Identify which cell holds the provided text, then report its [x, y] central coordinate. 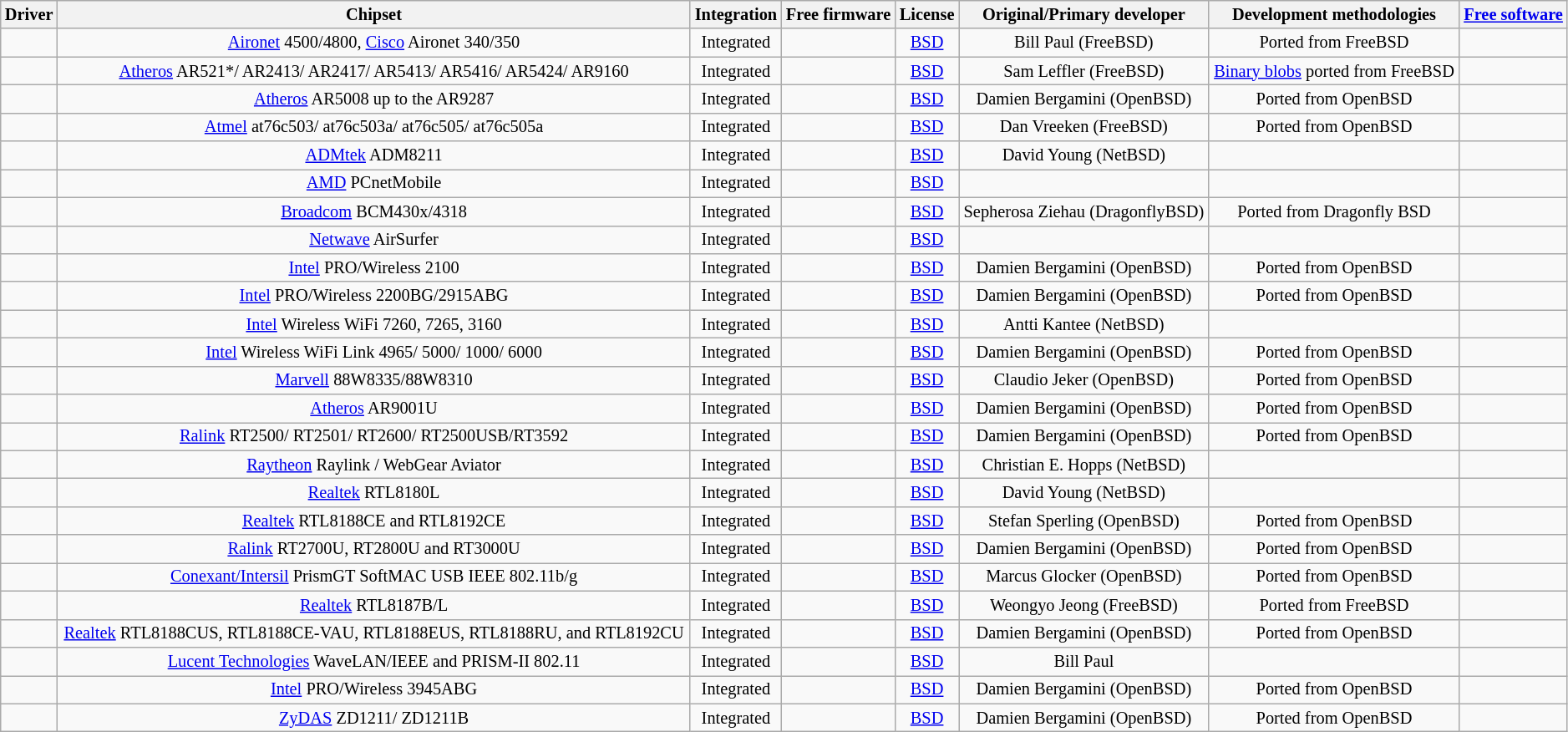
Broadcom BCM430x/4318 [374, 211]
Intel Wireless WiFi 7260, 7265, 3160 [374, 324]
Binary blobs ported from FreeBSD [1334, 71]
Chipset [374, 14]
Dan Vreeken (FreeBSD) [1084, 127]
Atmel at76c503/ at76c503a/ at76c505/ at76c505a [374, 127]
Weongyo Jeong (FreeBSD) [1084, 605]
Ralink RT2700U, RT2800U and RT3000U [374, 549]
Sepherosa Ziehau (DragonflyBSD) [1084, 211]
Original/Primary developer [1084, 14]
Driver [29, 14]
Raytheon Raylink / WebGear Aviator [374, 465]
Free firmware [838, 14]
Lucent Technologies WaveLAN/IEEE and PRISM-II 802.11 [374, 661]
Intel PRO/Wireless 2200BG/2915ABG [374, 296]
License [927, 14]
Marcus Glocker (OpenBSD) [1084, 577]
ADMtek ADM8211 [374, 155]
Integration [735, 14]
AMD PCnetMobile [374, 183]
Development methodologies [1334, 14]
Ralink RT2500/ RT2501/ RT2600/ RT2500USB/RT3592 [374, 436]
Intel PRO/Wireless 2100 [374, 267]
Realtek RTL8188CE and RTL8192CE [374, 521]
Marvell 88W8335/88W8310 [374, 380]
Bill Paul (FreeBSD) [1084, 43]
Realtek RTL8188CUS, RTL8188CE-VAU, RTL8188EUS, RTL8188RU, and RTL8192CU [374, 633]
Stefan Sperling (OpenBSD) [1084, 521]
Claudio Jeker (OpenBSD) [1084, 380]
Christian E. Hopps (NetBSD) [1084, 465]
Sam Leffler (FreeBSD) [1084, 71]
Netwave AirSurfer [374, 240]
Intel PRO/Wireless 3945ABG [374, 689]
Atheros AR9001U [374, 409]
Free software [1514, 14]
Realtek RTL8187B/L [374, 605]
Antti Kantee (NetBSD) [1084, 324]
Ported from Dragonfly BSD [1334, 211]
Aironet 4500/4800, Cisco Aironet 340/350 [374, 43]
Realtek RTL8180L [374, 492]
Bill Paul [1084, 661]
Atheros AR5008 up to the AR9287 [374, 99]
ZyDAS ZD1211/ ZD1211B [374, 718]
Conexant/Intersil PrismGT SoftMAC USB IEEE 802.11b/g [374, 577]
Atheros AR521*/ AR2413/ AR2417/ AR5413/ AR5416/ AR5424/ AR9160 [374, 71]
Intel Wireless WiFi Link 4965/ 5000/ 1000/ 6000 [374, 352]
